Find where the given text appears and provide that cell's center as (X, Y) coordinate. 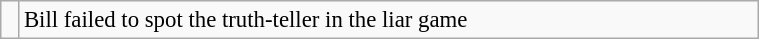
Bill failed to spot the truth-teller in the liar game (389, 20)
